Search for the cell housing the specified text and yield its [X, Y] center coordinate. 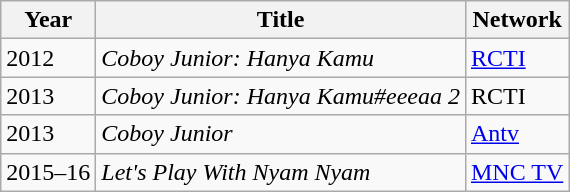
Title [281, 20]
Antv [516, 134]
2012 [48, 58]
Coboy Junior: Hanya Kamu#eeeaa 2 [281, 96]
Coboy Junior: Hanya Kamu [281, 58]
Let's Play With Nyam Nyam [281, 172]
Year [48, 20]
Coboy Junior [281, 134]
MNC TV [516, 172]
2015–16 [48, 172]
Network [516, 20]
